Search for the cell housing the specified text and yield its [x, y] center coordinate. 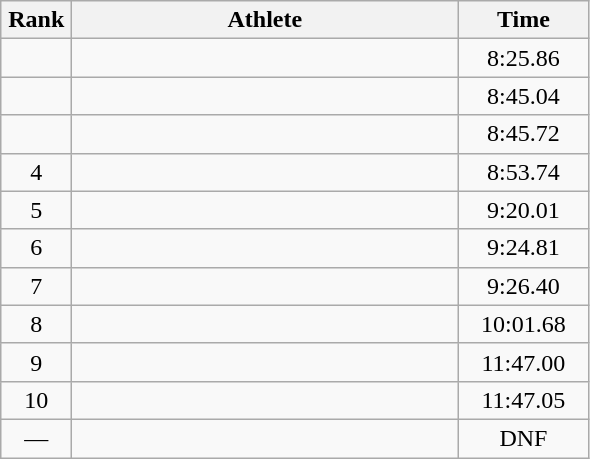
Time [524, 20]
8 [36, 324]
11:47.00 [524, 362]
7 [36, 286]
8:45.72 [524, 134]
10 [36, 400]
9 [36, 362]
Rank [36, 20]
5 [36, 210]
8:45.04 [524, 96]
11:47.05 [524, 400]
8:25.86 [524, 58]
4 [36, 172]
9:24.81 [524, 248]
DNF [524, 438]
9:20.01 [524, 210]
8:53.74 [524, 172]
10:01.68 [524, 324]
6 [36, 248]
Athlete [265, 20]
— [36, 438]
9:26.40 [524, 286]
